For the text-containing cell, return its midpoint in [X, Y] coordinate format. 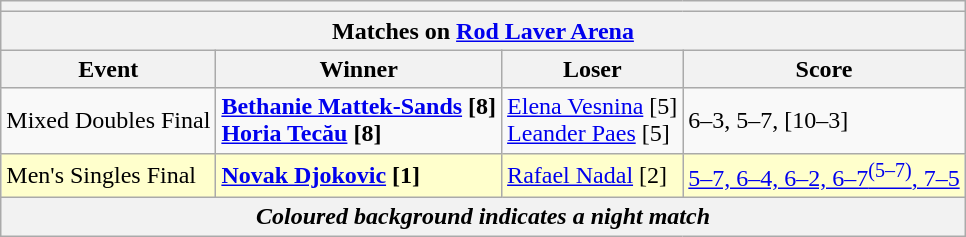
Winner [359, 69]
Event [108, 69]
Elena Vesnina [5] Leander Paes [5] [592, 120]
Bethanie Mattek-Sands [8] Horia Tecău [8] [359, 120]
Score [824, 69]
Mixed Doubles Final [108, 120]
5–7, 6–4, 6–2, 6–7(5–7), 7–5 [824, 176]
Coloured background indicates a night match [483, 217]
Rafael Nadal [2] [592, 176]
Novak Djokovic [1] [359, 176]
Matches on Rod Laver Arena [483, 31]
Men's Singles Final [108, 176]
Loser [592, 69]
6–3, 5–7, [10–3] [824, 120]
